For the text-containing cell, return its midpoint in [X, Y] coordinate format. 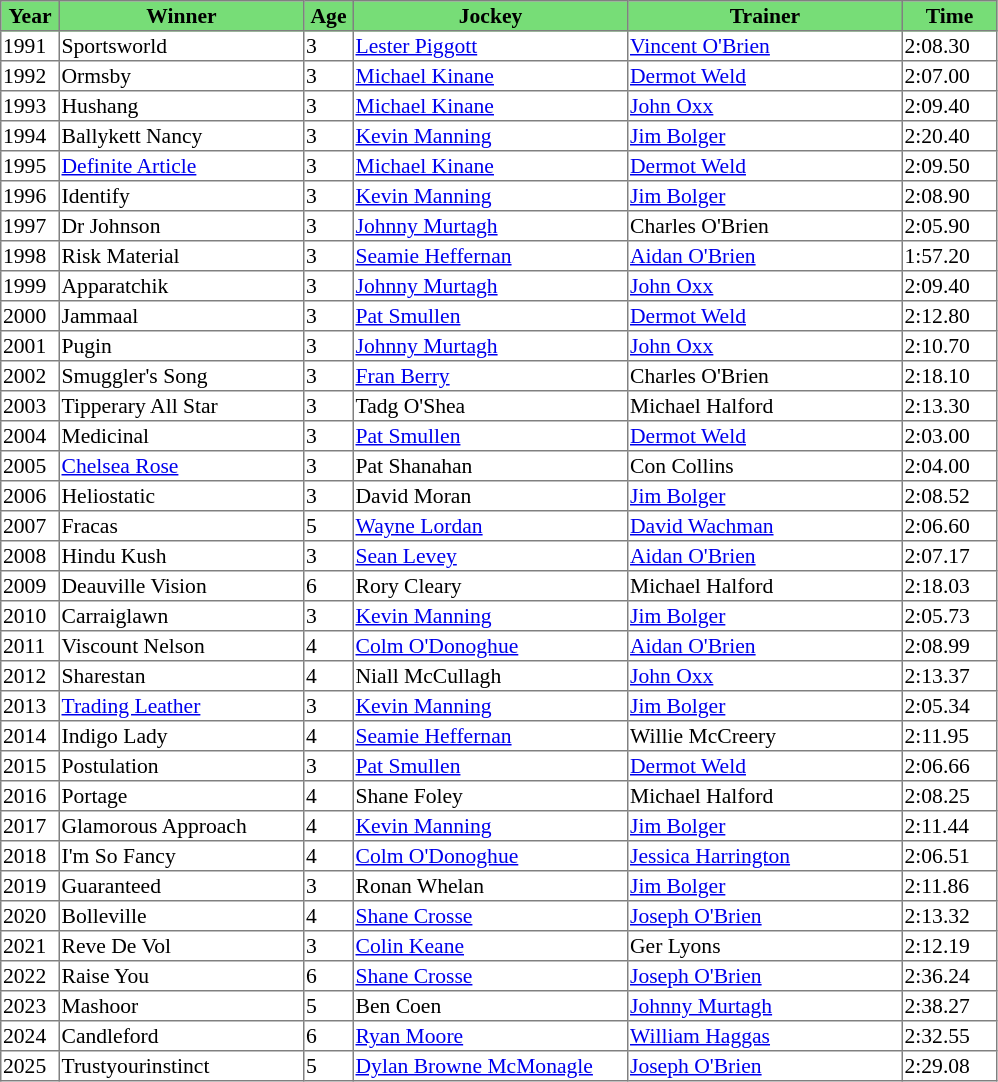
2025 [30, 1066]
Ben Coen [490, 1006]
2012 [30, 676]
1:57.20 [949, 256]
Tadg O'Shea [490, 406]
2001 [30, 346]
2:11.86 [949, 886]
2:08.30 [949, 46]
Jessica Harrington [765, 856]
Pat Shanahan [490, 466]
2013 [30, 706]
Apparatchik [181, 286]
Viscount Nelson [181, 646]
Bolleville [181, 916]
2:05.90 [949, 226]
Risk Material [181, 256]
Dylan Browne McMonagle [490, 1066]
2024 [30, 1036]
Sportsworld [181, 46]
1995 [30, 166]
Rory Cleary [490, 586]
1992 [30, 76]
2:04.00 [949, 466]
1999 [30, 286]
2:11.44 [949, 826]
2:10.70 [949, 346]
Sharestan [181, 676]
Glamorous Approach [181, 826]
1998 [30, 256]
2:20.40 [949, 136]
2:12.80 [949, 316]
Guaranteed [181, 886]
Deauville Vision [181, 586]
Medicinal [181, 436]
2000 [30, 316]
2:06.60 [949, 526]
Ballykett Nancy [181, 136]
2008 [30, 556]
2:07.17 [949, 556]
2:12.19 [949, 946]
2:08.25 [949, 796]
2017 [30, 826]
2016 [30, 796]
2:38.27 [949, 1006]
1991 [30, 46]
Identify [181, 196]
Trading Leather [181, 706]
2:09.50 [949, 166]
2:13.30 [949, 406]
2:05.73 [949, 616]
Smuggler's Song [181, 376]
2014 [30, 736]
2011 [30, 646]
2:08.99 [949, 646]
Jammaal [181, 316]
2:11.95 [949, 736]
2:06.66 [949, 766]
Jockey [490, 16]
Time [949, 16]
2002 [30, 376]
Age [329, 16]
2009 [30, 586]
Hushang [181, 106]
Fran Berry [490, 376]
2003 [30, 406]
David Moran [490, 496]
2020 [30, 916]
Mashoor [181, 1006]
Trustyourinstinct [181, 1066]
Shane Foley [490, 796]
Vincent O'Brien [765, 46]
1994 [30, 136]
2:18.03 [949, 586]
2:18.10 [949, 376]
Dr Johnson [181, 226]
Indigo Lady [181, 736]
2:05.34 [949, 706]
2018 [30, 856]
Chelsea Rose [181, 466]
2004 [30, 436]
I'm So Fancy [181, 856]
Sean Levey [490, 556]
2010 [30, 616]
Ryan Moore [490, 1036]
2022 [30, 976]
2005 [30, 466]
Heliostatic [181, 496]
Trainer [765, 16]
1996 [30, 196]
Reve De Vol [181, 946]
Year [30, 16]
Pugin [181, 346]
2:08.90 [949, 196]
Ronan Whelan [490, 886]
David Wachman [765, 526]
Fracas [181, 526]
2:07.00 [949, 76]
Willie McCreery [765, 736]
2015 [30, 766]
2023 [30, 1006]
2:08.52 [949, 496]
William Haggas [765, 1036]
Portage [181, 796]
Candleford [181, 1036]
Carraiglawn [181, 616]
Hindu Kush [181, 556]
2:06.51 [949, 856]
Definite Article [181, 166]
2021 [30, 946]
2:32.55 [949, 1036]
2006 [30, 496]
2007 [30, 526]
Postulation [181, 766]
Colin Keane [490, 946]
Con Collins [765, 466]
Ormsby [181, 76]
2:03.00 [949, 436]
2:36.24 [949, 976]
Niall McCullagh [490, 676]
Raise You [181, 976]
2:29.08 [949, 1066]
1993 [30, 106]
Winner [181, 16]
Tipperary All Star [181, 406]
Ger Lyons [765, 946]
Lester Piggott [490, 46]
1997 [30, 226]
2:13.32 [949, 916]
2019 [30, 886]
2:13.37 [949, 676]
Wayne Lordan [490, 526]
